Identify which cell holds the provided text, then report its [X, Y] central coordinate. 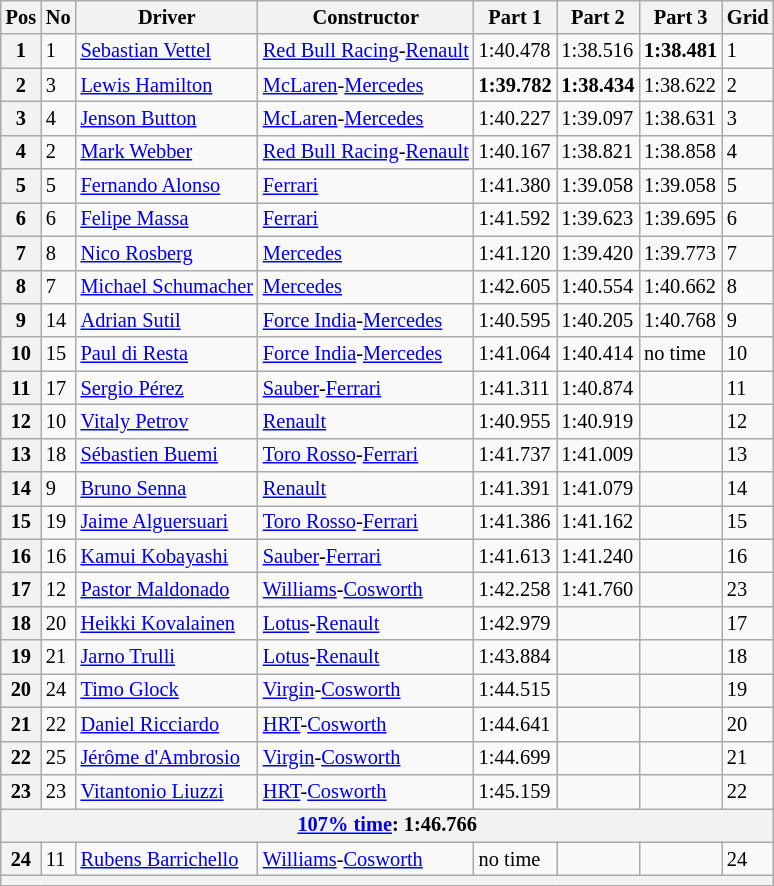
Felipe Massa [167, 219]
Part 2 [598, 17]
1:40.955 [516, 421]
Mark Webber [167, 152]
25 [58, 758]
Jérôme d'Ambrosio [167, 758]
1:40.414 [598, 354]
1:41.064 [516, 354]
1:41.240 [598, 556]
Part 1 [516, 17]
Michael Schumacher [167, 287]
1:44.699 [516, 758]
Timo Glock [167, 690]
1:40.167 [516, 152]
1:38.516 [598, 51]
1:41.079 [598, 489]
1:40.554 [598, 287]
1:41.009 [598, 455]
1:40.205 [598, 320]
1:38.481 [680, 51]
1:40.662 [680, 287]
1:38.821 [598, 152]
Jenson Button [167, 118]
Kamui Kobayashi [167, 556]
Jarno Trulli [167, 657]
1:38.622 [680, 85]
Constructor [366, 17]
1:43.884 [516, 657]
Lewis Hamilton [167, 85]
1:38.631 [680, 118]
1:40.768 [680, 320]
1:44.515 [516, 690]
1:41.120 [516, 253]
No [58, 17]
1:41.592 [516, 219]
Daniel Ricciardo [167, 724]
107% time: 1:46.766 [388, 825]
1:41.613 [516, 556]
1:39.695 [680, 219]
1:40.874 [598, 388]
1:39.097 [598, 118]
Bruno Senna [167, 489]
Sébastien Buemi [167, 455]
1:42.605 [516, 287]
1:44.641 [516, 724]
Pos [21, 17]
1:41.380 [516, 186]
Paul di Resta [167, 354]
1:41.311 [516, 388]
1:41.391 [516, 489]
1:40.919 [598, 421]
1:42.258 [516, 589]
Pastor Maldonado [167, 589]
1:41.760 [598, 589]
1:41.737 [516, 455]
Fernando Alonso [167, 186]
Part 3 [680, 17]
Nico Rosberg [167, 253]
1:39.420 [598, 253]
1:42.979 [516, 623]
1:38.434 [598, 85]
Adrian Sutil [167, 320]
Sebastian Vettel [167, 51]
Heikki Kovalainen [167, 623]
1:39.773 [680, 253]
Grid [748, 17]
1:41.386 [516, 522]
Jaime Alguersuari [167, 522]
Vitantonio Liuzzi [167, 791]
1:45.159 [516, 791]
Sergio Pérez [167, 388]
1:40.227 [516, 118]
1:39.623 [598, 219]
Vitaly Petrov [167, 421]
Driver [167, 17]
1:41.162 [598, 522]
1:39.782 [516, 85]
Rubens Barrichello [167, 859]
1:40.478 [516, 51]
1:40.595 [516, 320]
1:38.858 [680, 152]
